For the text-containing cell, return its midpoint in (x, y) coordinate format. 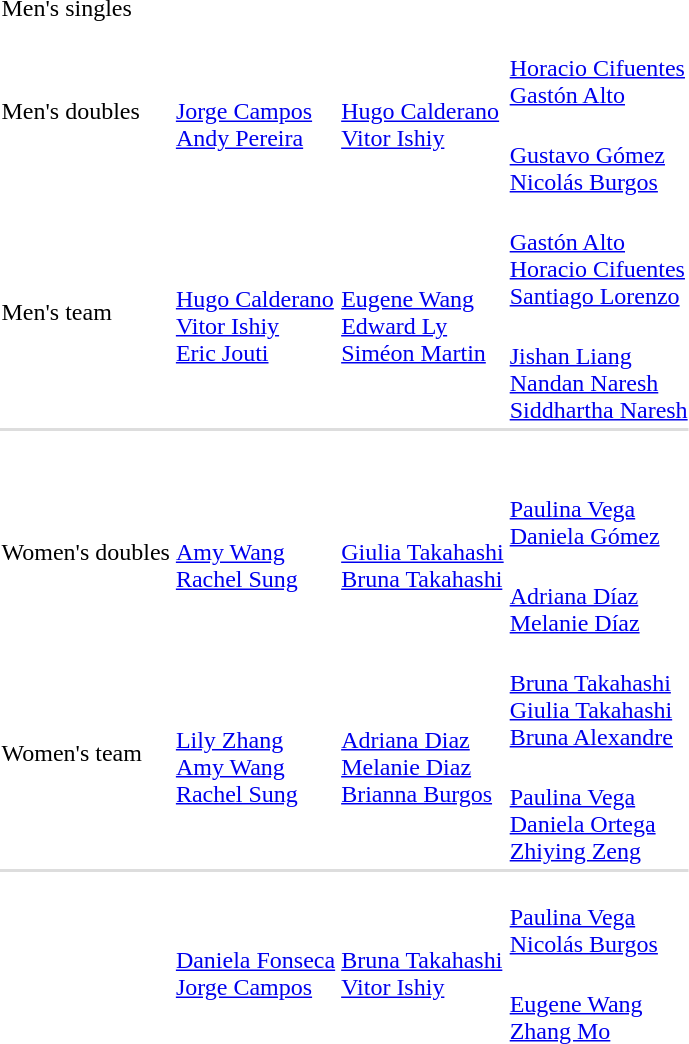
Men's doubles (86, 112)
Paulina VegaDaniela OrtegaZhiying Zeng (598, 810)
Paulina VegaDaniela Gómez (598, 509)
Gastón AltoHoracio CifuentesSantiago Lorenzo (598, 256)
Gustavo GómezNicolás Burgos (598, 155)
Men's team (86, 312)
Amy WangRachel Sung (255, 552)
Jorge CamposAndy Pereira (255, 112)
Bruna TakahashiGiulia TakahashiBruna Alexandre (598, 696)
Paulina VegaNicolás Burgos (598, 917)
Jishan LiangNandan NareshSiddhartha Naresh (598, 370)
Adriana DíazMelanie Díaz (598, 596)
Hugo CalderanoVitor Ishiy (423, 112)
Lily ZhangAmy WangRachel Sung (255, 754)
Adriana DiazMelanie DiazBrianna Burgos (423, 754)
Eugene WangEdward LySiméon Martin (423, 312)
Hugo CalderanoVitor IshiyEric Jouti (255, 312)
Giulia TakahashiBruna Takahashi (423, 552)
Women's doubles (86, 552)
Horacio CifuentesGastón Alto (598, 68)
Women's team (86, 754)
